Provide the (X, Y) coordinate of the cell's center where the given text is located.  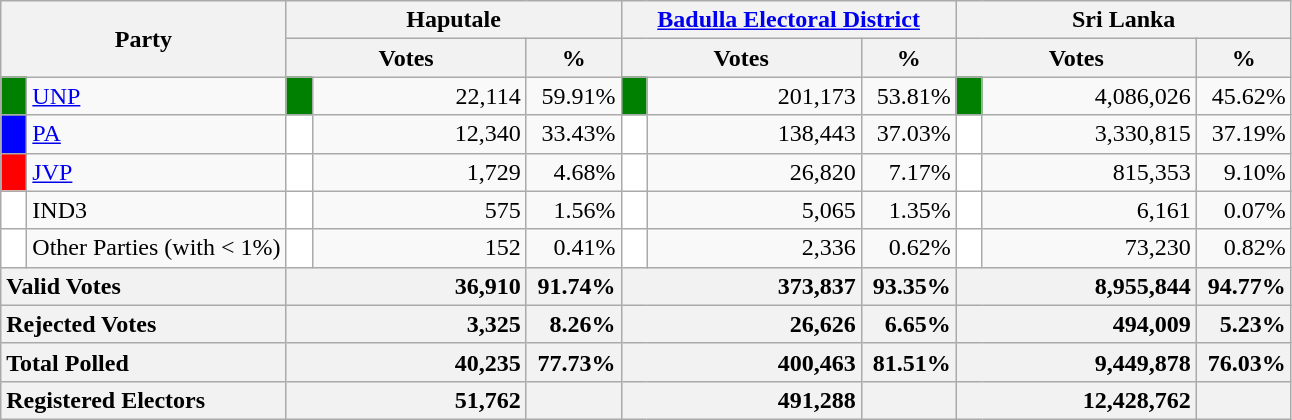
76.03% (1244, 362)
0.41% (574, 248)
8.26% (574, 324)
59.91% (574, 96)
201,173 (754, 96)
494,009 (1076, 324)
6,161 (1089, 210)
5,065 (754, 210)
6.65% (908, 324)
51,762 (406, 400)
53.81% (908, 96)
26,820 (754, 172)
JVP (156, 172)
1.56% (574, 210)
Rejected Votes (144, 324)
73,230 (1089, 248)
9,449,878 (1076, 362)
Valid Votes (144, 286)
12,428,762 (1076, 400)
45.62% (1244, 96)
5.23% (1244, 324)
Total Polled (144, 362)
0.62% (908, 248)
26,626 (741, 324)
7.17% (908, 172)
3,325 (406, 324)
12,340 (419, 134)
77.73% (574, 362)
491,288 (741, 400)
0.82% (1244, 248)
4,086,026 (1089, 96)
81.51% (908, 362)
Other Parties (with < 1%) (156, 248)
37.03% (908, 134)
Registered Electors (144, 400)
22,114 (419, 96)
Badulla Electoral District (788, 20)
0.07% (1244, 210)
373,837 (741, 286)
815,353 (1089, 172)
400,463 (741, 362)
4.68% (574, 172)
37.19% (1244, 134)
PA (156, 134)
40,235 (406, 362)
575 (419, 210)
1,729 (419, 172)
1.35% (908, 210)
IND3 (156, 210)
Haputale (454, 20)
36,910 (406, 286)
2,336 (754, 248)
UNP (156, 96)
3,330,815 (1089, 134)
94.77% (1244, 286)
91.74% (574, 286)
93.35% (908, 286)
8,955,844 (1076, 286)
Sri Lanka (1124, 20)
138,443 (754, 134)
9.10% (1244, 172)
33.43% (574, 134)
152 (419, 248)
Party (144, 39)
